Find where the given text appears and provide that cell's center as (x, y) coordinate. 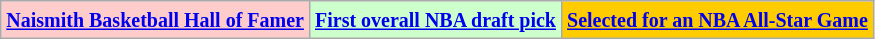
Selected for an NBA All-Star Game (718, 20)
Naismith Basketball Hall of Famer (156, 20)
First overall NBA draft pick (435, 20)
